Scan for the cell matching the given text and deliver its [x, y] coordinate at center. 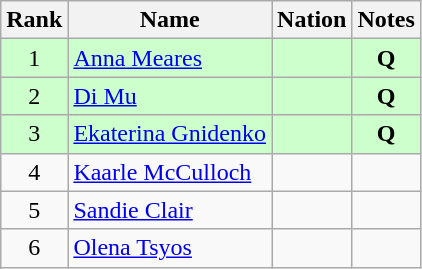
Kaarle McCulloch [170, 172]
Olena Tsyos [170, 248]
3 [34, 134]
Anna Meares [170, 58]
2 [34, 96]
1 [34, 58]
Sandie Clair [170, 210]
Nation [312, 20]
Di Mu [170, 96]
6 [34, 248]
4 [34, 172]
Notes [386, 20]
Rank [34, 20]
Name [170, 20]
5 [34, 210]
Ekaterina Gnidenko [170, 134]
